Find where the given text appears and provide that cell's center as (X, Y) coordinate. 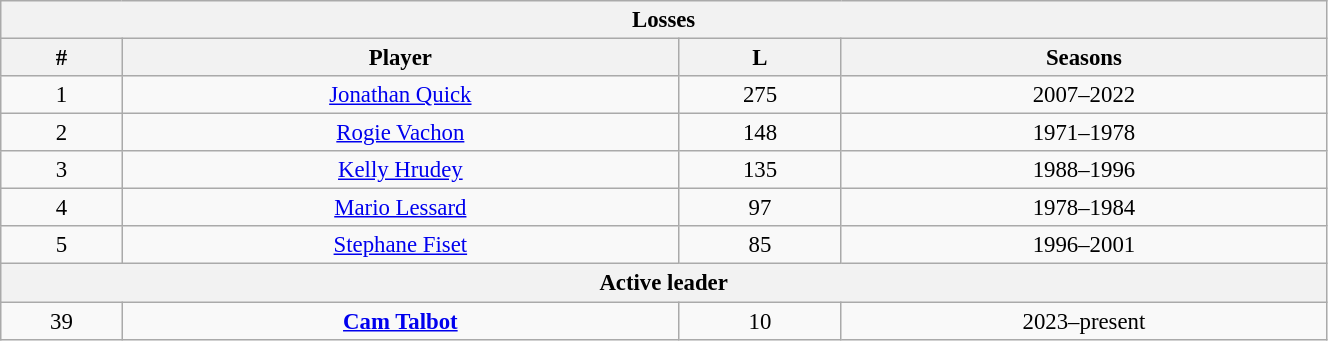
1 (62, 95)
1996–2001 (1084, 245)
4 (62, 208)
85 (760, 245)
1971–1978 (1084, 133)
Kelly Hrudey (400, 170)
39 (62, 321)
2023–present (1084, 321)
Seasons (1084, 58)
5 (62, 245)
1988–1996 (1084, 170)
Rogie Vachon (400, 133)
Player (400, 58)
135 (760, 170)
Active leader (664, 283)
2007–2022 (1084, 95)
1978–1984 (1084, 208)
3 (62, 170)
275 (760, 95)
Mario Lessard (400, 208)
2 (62, 133)
148 (760, 133)
Cam Talbot (400, 321)
10 (760, 321)
97 (760, 208)
Jonathan Quick (400, 95)
# (62, 58)
Stephane Fiset (400, 245)
Losses (664, 20)
L (760, 58)
